Return the (x, y) coordinate for the center point of the cell that contains the specified text.  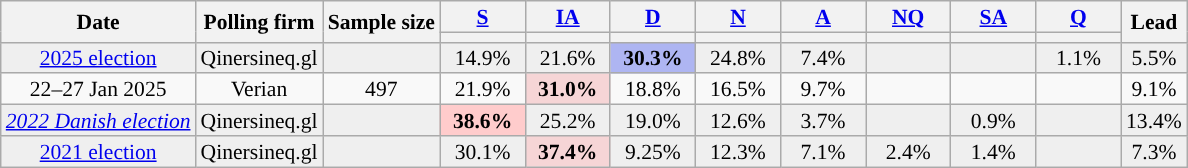
7.4% (824, 58)
9.25% (652, 152)
31.0% (568, 90)
3.7% (824, 120)
24.8% (738, 58)
9.1% (1154, 90)
16.5% (738, 90)
Verian (260, 90)
NQ (908, 16)
30.1% (482, 152)
Date (98, 22)
N (738, 16)
13.4% (1154, 120)
IA (568, 16)
38.6% (482, 120)
18.8% (652, 90)
5.5% (1154, 58)
Sample size (382, 22)
1.4% (994, 152)
21.9% (482, 90)
25.2% (568, 120)
2021 election (98, 152)
S (482, 16)
1.1% (1078, 58)
2025 election (98, 58)
SA (994, 16)
14.9% (482, 58)
497 (382, 90)
19.0% (652, 120)
12.6% (738, 120)
2.4% (908, 152)
37.4% (568, 152)
D (652, 16)
7.1% (824, 152)
9.7% (824, 90)
21.6% (568, 58)
Polling firm (260, 22)
A (824, 16)
12.3% (738, 152)
Lead (1154, 22)
2022 Danish election (98, 120)
Q (1078, 16)
22–27 Jan 2025 (98, 90)
7.3% (1154, 152)
30.3% (652, 58)
0.9% (994, 120)
